Return (X, Y) of the center of cell containing provided text 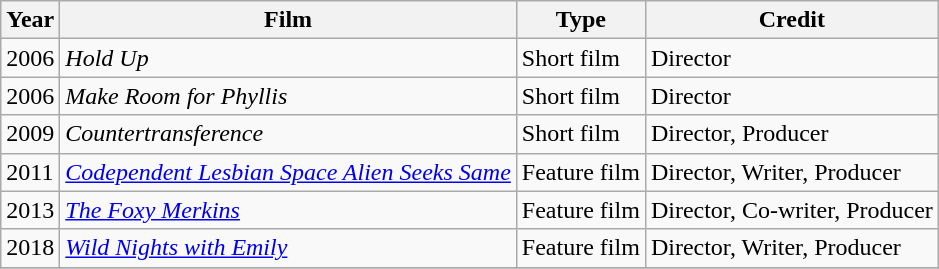
Director, Producer (792, 134)
Credit (792, 20)
Film (288, 20)
Director, Co-writer, Producer (792, 210)
2011 (30, 172)
Year (30, 20)
Wild Nights with Emily (288, 248)
2009 (30, 134)
Codependent Lesbian Space Alien Seeks Same (288, 172)
Make Room for Phyllis (288, 96)
The Foxy Merkins (288, 210)
2013 (30, 210)
Countertransference (288, 134)
2018 (30, 248)
Type (580, 20)
Hold Up (288, 58)
